Search for the cell housing the specified text and yield its (x, y) center coordinate. 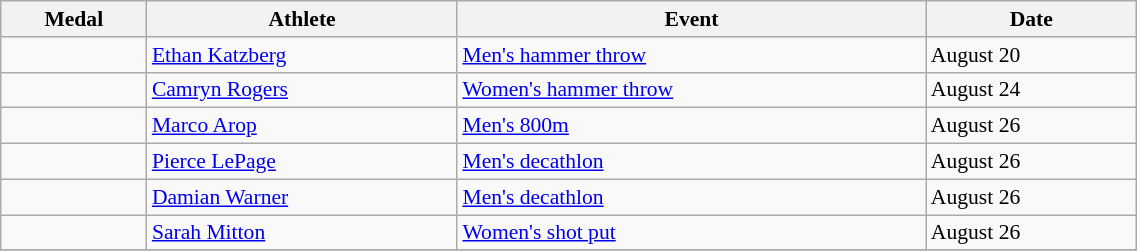
Medal (74, 19)
Date (1032, 19)
Women's hammer throw (691, 90)
Marco Arop (302, 126)
Men's 800m (691, 126)
Athlete (302, 19)
Sarah Mitton (302, 233)
Ethan Katzberg (302, 55)
Men's hammer throw (691, 55)
Event (691, 19)
Pierce LePage (302, 162)
Camryn Rogers (302, 90)
Women's shot put (691, 233)
August 20 (1032, 55)
Damian Warner (302, 197)
August 24 (1032, 90)
